From the cell containing the given text, extract its center point as [x, y] coordinate. 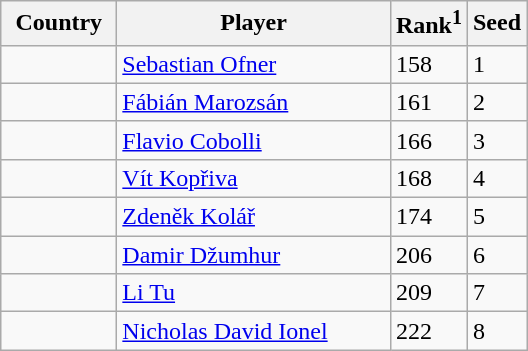
Seed [496, 24]
Flavio Cobolli [254, 140]
209 [428, 293]
6 [496, 255]
Rank1 [428, 24]
206 [428, 255]
Damir Džumhur [254, 255]
Country [59, 24]
8 [496, 331]
168 [428, 178]
7 [496, 293]
3 [496, 140]
Vít Kopřiva [254, 178]
Nicholas David Ionel [254, 331]
Zdeněk Kolář [254, 217]
Sebastian Ofner [254, 64]
5 [496, 217]
161 [428, 102]
Fábián Marozsán [254, 102]
158 [428, 64]
174 [428, 217]
Li Tu [254, 293]
1 [496, 64]
222 [428, 331]
Player [254, 24]
2 [496, 102]
166 [428, 140]
4 [496, 178]
